Scan for the cell matching the given text and deliver its (x, y) coordinate at center. 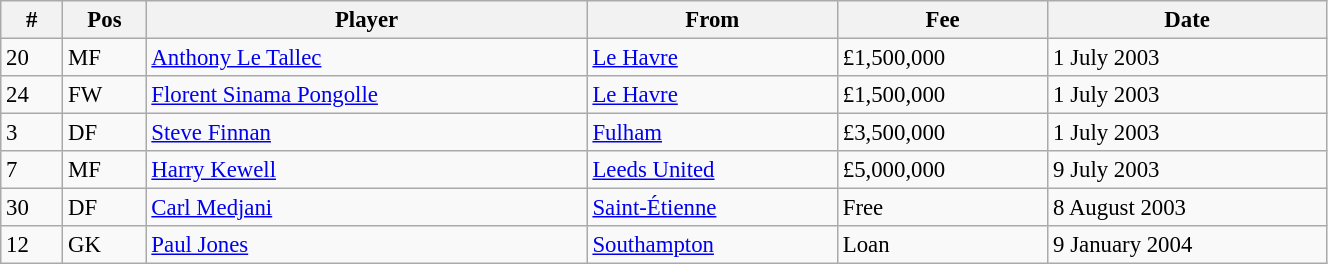
3 (32, 133)
Florent Sinama Pongolle (366, 95)
24 (32, 95)
Steve Finnan (366, 133)
Anthony Le Tallec (366, 58)
Fee (942, 20)
20 (32, 58)
7 (32, 170)
Saint-Étienne (712, 208)
£5,000,000 (942, 170)
9 January 2004 (1188, 245)
From (712, 20)
30 (32, 208)
GK (104, 245)
Southampton (712, 245)
FW (104, 95)
Free (942, 208)
9 July 2003 (1188, 170)
8 August 2003 (1188, 208)
Leeds United (712, 170)
£3,500,000 (942, 133)
# (32, 20)
Harry Kewell (366, 170)
Fulham (712, 133)
Paul Jones (366, 245)
12 (32, 245)
Carl Medjani (366, 208)
Date (1188, 20)
Player (366, 20)
Pos (104, 20)
Loan (942, 245)
